Search for the cell housing the specified text and yield its (X, Y) center coordinate. 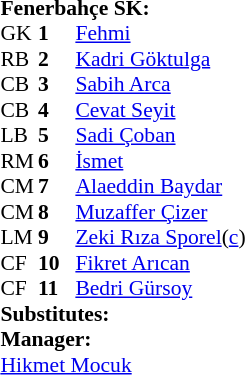
8 (57, 212)
Sabih Arca (160, 85)
RB (19, 59)
Fikret Arıcan (160, 263)
Kadri Göktulga (160, 59)
Manager: (122, 339)
Cevat Seyit (160, 110)
3 (57, 85)
4 (57, 110)
Muzaffer Çizer (160, 212)
7 (57, 187)
1 (57, 33)
LB (19, 135)
İsmet (160, 161)
11 (57, 289)
Sadi Çoban (160, 135)
Fehmi (160, 33)
RM (19, 161)
Alaeddin Baydar (160, 187)
6 (57, 161)
GK (19, 33)
Bedri Gürsoy (160, 289)
Zeki Rıza Sporel(c) (160, 237)
5 (57, 135)
Substitutes: (122, 314)
10 (57, 263)
LM (19, 237)
2 (57, 59)
9 (57, 237)
